Return the (x, y) coordinate for the center point of the cell that contains the specified text.  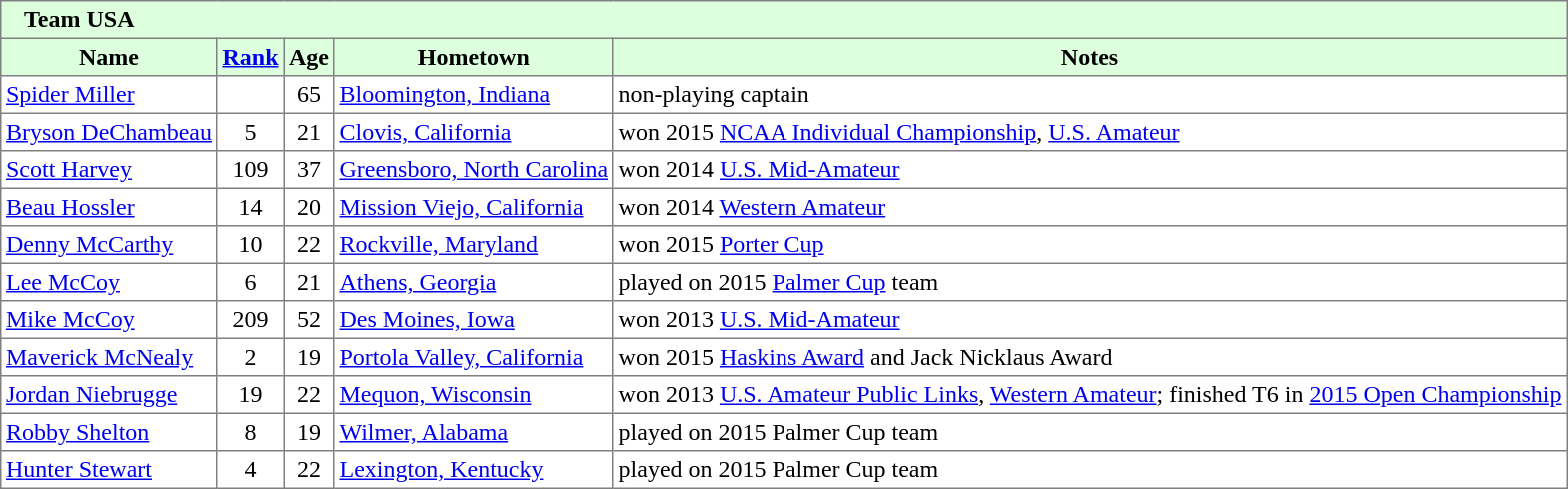
4 (250, 470)
Age (309, 57)
109 (250, 170)
Clovis, California (474, 132)
Wilmer, Alabama (474, 432)
Mequon, Wisconsin (474, 395)
Rockville, Maryland (474, 245)
Portola Valley, California (474, 357)
won 2013 U.S. Amateur Public Links, Western Amateur; finished T6 in 2015 Open Championship (1089, 395)
37 (309, 170)
52 (309, 320)
Lee McCoy (109, 282)
Robby Shelton (109, 432)
Maverick McNealy (109, 357)
Team USA (784, 20)
won 2013 U.S. Mid-Amateur (1089, 320)
Name (109, 57)
won 2014 Western Amateur (1089, 207)
6 (250, 282)
14 (250, 207)
Des Moines, Iowa (474, 320)
won 2015 Haskins Award and Jack Nicklaus Award (1089, 357)
10 (250, 245)
won 2014 U.S. Mid-Amateur (1089, 170)
won 2015 NCAA Individual Championship, U.S. Amateur (1089, 132)
Bloomington, Indiana (474, 95)
Spider Miller (109, 95)
Bryson DeChambeau (109, 132)
Denny McCarthy (109, 245)
non-playing captain (1089, 95)
20 (309, 207)
Hunter Stewart (109, 470)
209 (250, 320)
Beau Hossler (109, 207)
Notes (1089, 57)
Mike McCoy (109, 320)
Greensboro, North Carolina (474, 170)
Mission Viejo, California (474, 207)
8 (250, 432)
65 (309, 95)
Hometown (474, 57)
Rank (250, 57)
2 (250, 357)
Scott Harvey (109, 170)
won 2015 Porter Cup (1089, 245)
5 (250, 132)
Athens, Georgia (474, 282)
Lexington, Kentucky (474, 470)
Jordan Niebrugge (109, 395)
